Pinpoint the cell where the given text exists, returning its (X, Y) midpoint coordinate. 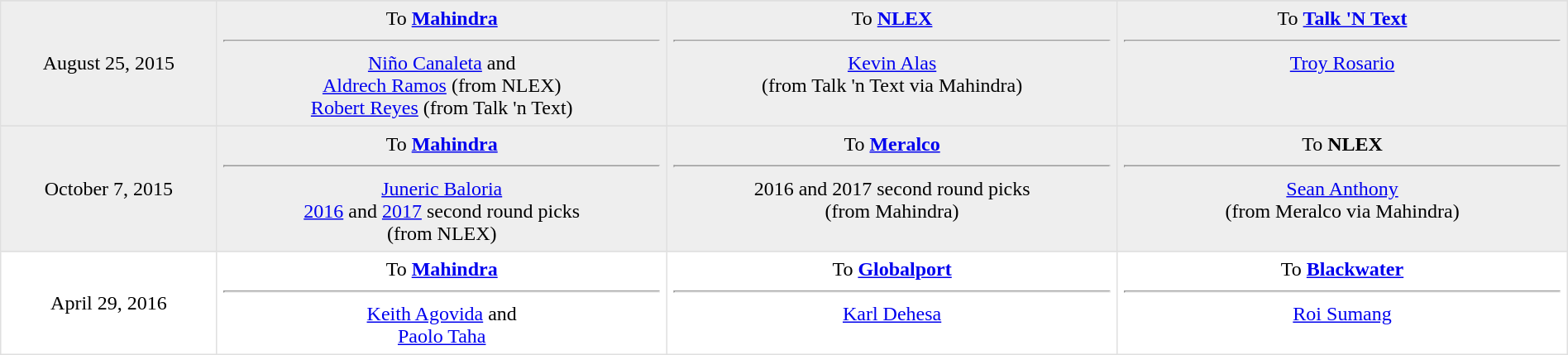
To NLEXSean Anthony(from Meralco via Mahindra) (1342, 189)
To Meralco 2016 and 2017 second round picks (from Mahindra) (892, 189)
To Talk 'N TextTroy Rosario (1342, 64)
To BlackwaterRoi Sumang (1342, 303)
April 29, 2016 (109, 303)
To MahindraKeith Agovida andPaolo Taha (442, 303)
To MahindraNiño Canaleta andAldrech Ramos (from NLEX)Robert Reyes (from Talk 'n Text) (442, 64)
To NLEXKevin Alas(from Talk 'n Text via Mahindra) (892, 64)
October 7, 2015 (109, 189)
To MahindraJuneric Baloria2016 and 2017 second round picks(from NLEX) (442, 189)
To GlobalportKarl Dehesa (892, 303)
August 25, 2015 (109, 64)
